Output the (x, y) coordinate of the center of the cell containing the given text.  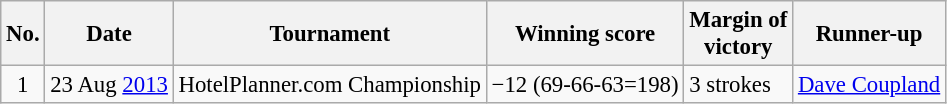
−12 (69-66-63=198) (585, 85)
Runner-up (870, 34)
HotelPlanner.com Championship (330, 85)
1 (23, 85)
Date (109, 34)
Winning score (585, 34)
No. (23, 34)
3 strokes (738, 85)
23 Aug 2013 (109, 85)
Tournament (330, 34)
Margin ofvictory (738, 34)
Dave Coupland (870, 85)
